Return the [X, Y] coordinate for the center point of the cell that contains the specified text.  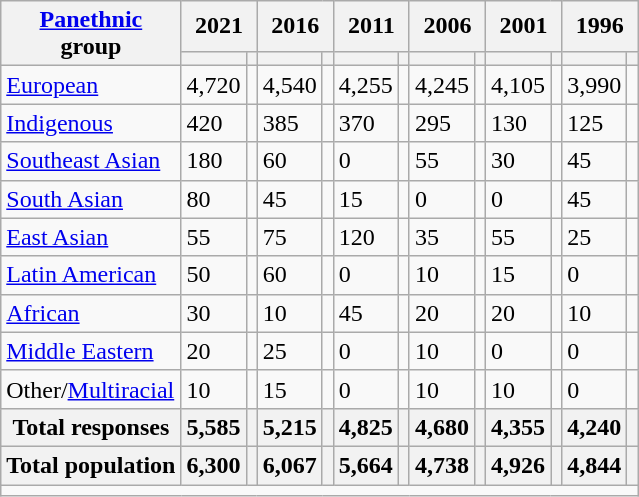
1996 [600, 26]
4,355 [518, 427]
2021 [219, 26]
4,255 [366, 85]
4,105 [518, 85]
180 [214, 161]
130 [518, 123]
385 [290, 123]
4,540 [290, 85]
Other/Multiracial [91, 389]
4,240 [594, 427]
80 [214, 199]
5,664 [366, 465]
South Asian [91, 199]
2001 [524, 26]
East Asian [91, 237]
4,680 [442, 427]
African [91, 313]
European [91, 85]
Panethnicgroup [91, 34]
2016 [295, 26]
4,245 [442, 85]
420 [214, 123]
4,720 [214, 85]
4,844 [594, 465]
4,738 [442, 465]
Total population [91, 465]
125 [594, 123]
2006 [447, 26]
2011 [371, 26]
Middle Eastern [91, 351]
Southeast Asian [91, 161]
6,300 [214, 465]
5,215 [290, 427]
6,067 [290, 465]
120 [366, 237]
5,585 [214, 427]
370 [366, 123]
3,990 [594, 85]
4,926 [518, 465]
Latin American [91, 275]
75 [290, 237]
295 [442, 123]
50 [214, 275]
Total responses [91, 427]
4,825 [366, 427]
Indigenous [91, 123]
35 [442, 237]
